Extract the (x, y) coordinate from the center of the cell holding the provided text.  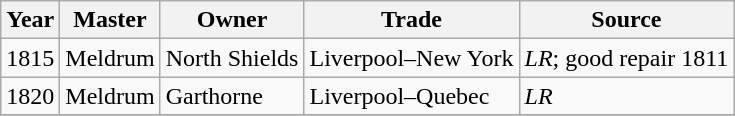
North Shields (232, 58)
LR; good repair 1811 (626, 58)
Year (30, 20)
Liverpool–Quebec (412, 96)
Garthorne (232, 96)
1820 (30, 96)
Owner (232, 20)
Master (110, 20)
Trade (412, 20)
1815 (30, 58)
Liverpool–New York (412, 58)
Source (626, 20)
LR (626, 96)
